For the text-containing cell, return its midpoint in [X, Y] coordinate format. 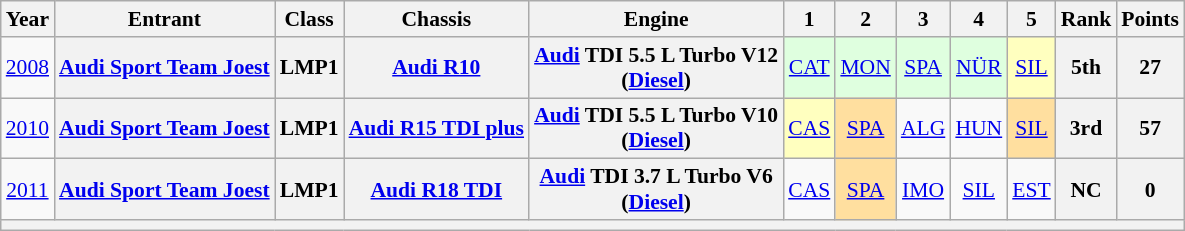
Audi R18 TDI [437, 190]
2011 [28, 190]
27 [1150, 68]
0 [1150, 190]
2010 [28, 128]
2 [866, 19]
Audi R10 [437, 68]
CAT [809, 68]
EST [1032, 190]
IMO [923, 190]
3 [923, 19]
Rank [1086, 19]
Audi TDI 3.7 L Turbo V6(Diesel) [656, 190]
4 [978, 19]
Chassis [437, 19]
5 [1032, 19]
Points [1150, 19]
Entrant [164, 19]
3rd [1086, 128]
Engine [656, 19]
Audi TDI 5.5 L Turbo V12(Diesel) [656, 68]
Audi R15 TDI plus [437, 128]
ALG [923, 128]
2008 [28, 68]
HUN [978, 128]
5th [1086, 68]
Year [28, 19]
NC [1086, 190]
MON [866, 68]
NÜR [978, 68]
Class [310, 19]
57 [1150, 128]
1 [809, 19]
Audi TDI 5.5 L Turbo V10(Diesel) [656, 128]
